From the cell containing the given text, extract its center point as [X, Y] coordinate. 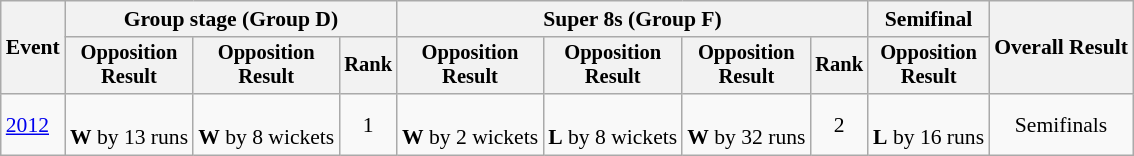
L by 8 wickets [612, 124]
W by 13 runs [129, 124]
W by 8 wickets [266, 124]
Super 8s (Group F) [632, 19]
W by 2 wickets [470, 124]
Overall Result [1061, 48]
1 [368, 124]
Semifinals [1061, 124]
Group stage (Group D) [231, 19]
2012 [33, 124]
L by 16 runs [928, 124]
2 [839, 124]
W by 32 runs [746, 124]
Semifinal [928, 19]
Event [33, 48]
